Scan for the cell matching the given text and deliver its (x, y) coordinate at center. 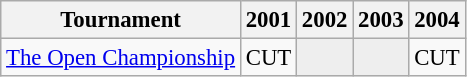
2004 (437, 20)
The Open Championship (121, 58)
2001 (268, 20)
2003 (381, 20)
2002 (325, 20)
Tournament (121, 20)
